Scan for the cell matching the given text and deliver its [x, y] coordinate at center. 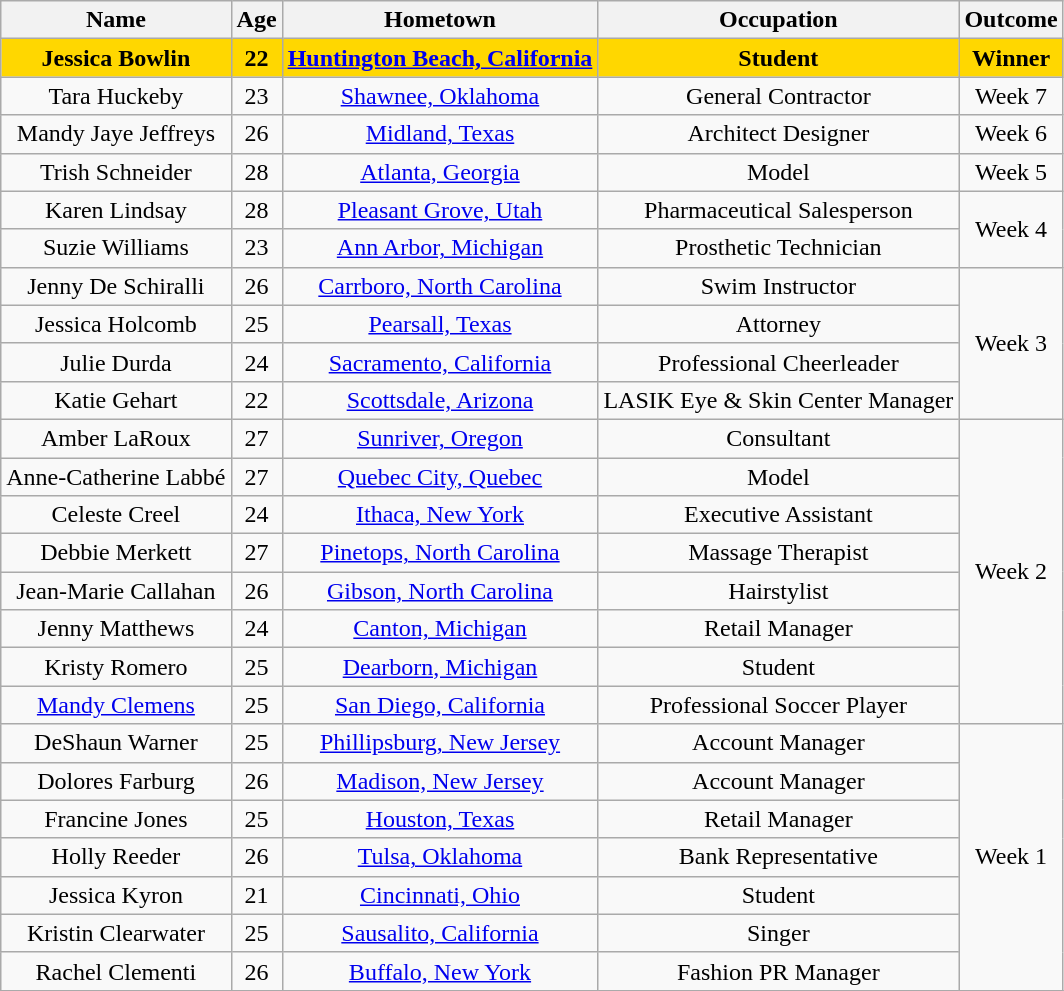
Kristy Romero [116, 667]
Name [116, 20]
Atlanta, Georgia [440, 172]
Debbie Merkett [116, 553]
Age [256, 20]
Consultant [778, 438]
Occupation [778, 20]
Ithaca, New York [440, 515]
Fashion PR Manager [778, 971]
Shawnee, Oklahoma [440, 96]
Katie Gehart [116, 400]
Outcome [1011, 20]
Architect Designer [778, 134]
Carrboro, North Carolina [440, 286]
Jessica Holcomb [116, 324]
Anne-Catherine Labbé [116, 477]
Phillipsburg, New Jersey [440, 743]
Sacramento, California [440, 362]
Mandy Jaye Jeffreys [116, 134]
DeShaun Warner [116, 743]
Massage Therapist [778, 553]
Professional Cheerleader [778, 362]
Celeste Creel [116, 515]
Winner [1011, 58]
Professional Soccer Player [778, 705]
Madison, New Jersey [440, 781]
LASIK Eye & Skin Center Manager [778, 400]
Huntington Beach, California [440, 58]
Jessica Kyron [116, 895]
Gibson, North Carolina [440, 591]
21 [256, 895]
Executive Assistant [778, 515]
Dolores Farburg [116, 781]
Cincinnati, Ohio [440, 895]
San Diego, California [440, 705]
Week 5 [1011, 172]
Scottsdale, Arizona [440, 400]
Francine Jones [116, 819]
Rachel Clementi [116, 971]
Week 6 [1011, 134]
Karen Lindsay [116, 210]
Holly Reeder [116, 857]
Sunriver, Oregon [440, 438]
Week 7 [1011, 96]
Mandy Clemens [116, 705]
Midland, Texas [440, 134]
Tulsa, Oklahoma [440, 857]
Week 1 [1011, 857]
Week 3 [1011, 343]
Hairstylist [778, 591]
Jenny De Schiralli [116, 286]
Julie Durda [116, 362]
Singer [778, 933]
Kristin Clearwater [116, 933]
Houston, Texas [440, 819]
Canton, Michigan [440, 629]
Bank Representative [778, 857]
Quebec City, Quebec [440, 477]
Trish Schneider [116, 172]
Pearsall, Texas [440, 324]
Tara Huckeby [116, 96]
Jenny Matthews [116, 629]
Dearborn, Michigan [440, 667]
Buffalo, New York [440, 971]
Prosthetic Technician [778, 248]
Pinetops, North Carolina [440, 553]
Pharmaceutical Salesperson [778, 210]
Week 2 [1011, 571]
Attorney [778, 324]
Amber LaRoux [116, 438]
Hometown [440, 20]
Sausalito, California [440, 933]
Jessica Bowlin [116, 58]
Ann Arbor, Michigan [440, 248]
General Contractor [778, 96]
Suzie Williams [116, 248]
Jean-Marie Callahan [116, 591]
Week 4 [1011, 229]
Pleasant Grove, Utah [440, 210]
Swim Instructor [778, 286]
